Return the (x, y) coordinate for the center point of the cell that contains the specified text.  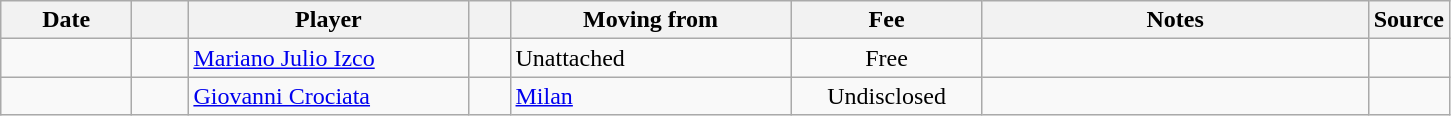
Date (66, 20)
Player (328, 20)
Giovanni Crociata (328, 96)
Mariano Julio Izco (328, 58)
Milan (650, 96)
Unattached (650, 58)
Free (886, 58)
Undisclosed (886, 96)
Notes (1175, 20)
Fee (886, 20)
Moving from (650, 20)
Source (1408, 20)
